Search for the cell housing the specified text and yield its (x, y) center coordinate. 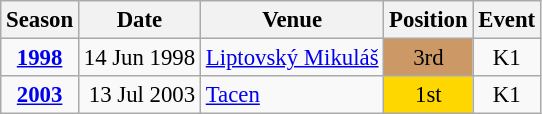
Liptovský Mikuláš (292, 58)
14 Jun 1998 (139, 58)
1st (428, 95)
Event (507, 20)
Date (139, 20)
Venue (292, 20)
13 Jul 2003 (139, 95)
3rd (428, 58)
Position (428, 20)
2003 (40, 95)
Tacen (292, 95)
1998 (40, 58)
Season (40, 20)
